Return [X, Y] of the center of cell containing provided text 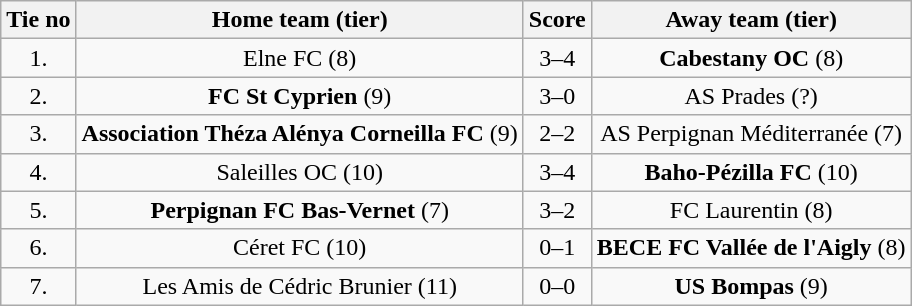
5. [38, 210]
2. [38, 96]
Perpignan FC Bas-Vernet (7) [300, 210]
Score [557, 20]
2–2 [557, 134]
0–1 [557, 248]
Tie no [38, 20]
FC Laurentin (8) [751, 210]
Baho-Pézilla FC (10) [751, 172]
3–0 [557, 96]
7. [38, 286]
Away team (tier) [751, 20]
Saleilles OC (10) [300, 172]
0–0 [557, 286]
Association Théza Alénya Corneilla FC (9) [300, 134]
Les Amis de Cédric Brunier (11) [300, 286]
Cabestany OC (8) [751, 58]
Elne FC (8) [300, 58]
3–2 [557, 210]
AS Prades (?) [751, 96]
FC St Cyprien (9) [300, 96]
6. [38, 248]
4. [38, 172]
AS Perpignan Méditerranée (7) [751, 134]
1. [38, 58]
3. [38, 134]
Home team (tier) [300, 20]
US Bompas (9) [751, 286]
BECE FC Vallée de l'Aigly (8) [751, 248]
Céret FC (10) [300, 248]
